Find where the given text appears and provide that cell's center as (X, Y) coordinate. 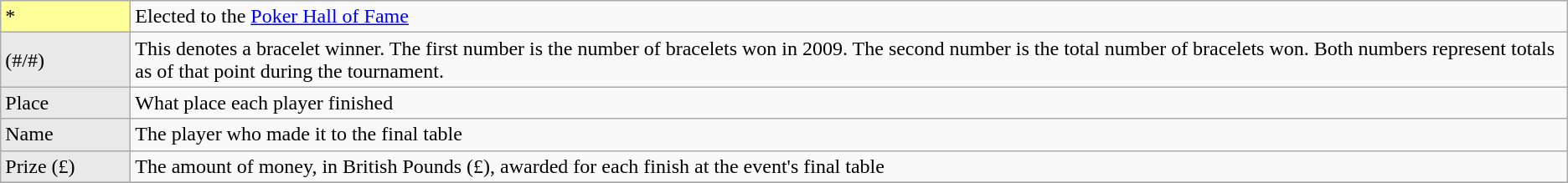
Name (65, 135)
The player who made it to the final table (849, 135)
What place each player finished (849, 103)
Place (65, 103)
Elected to the Poker Hall of Fame (849, 17)
Prize (£) (65, 166)
* (65, 17)
(#/#) (65, 60)
The amount of money, in British Pounds (£), awarded for each finish at the event's final table (849, 166)
